Scan for the cell matching the given text and deliver its [X, Y] coordinate at center. 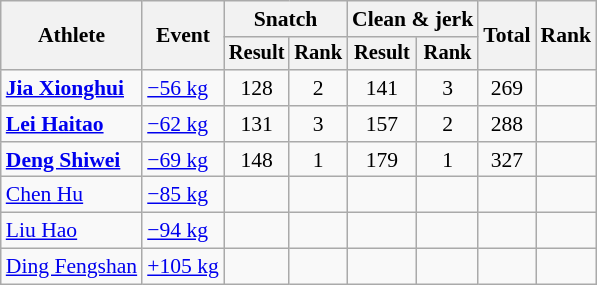
128 [257, 88]
Snatch [286, 19]
148 [257, 160]
Deng Shiwei [72, 160]
141 [382, 88]
−62 kg [183, 124]
327 [506, 160]
+105 kg [183, 267]
−85 kg [183, 195]
Event [183, 36]
−56 kg [183, 88]
Jia Xionghui [72, 88]
Total [506, 36]
288 [506, 124]
Lei Haitao [72, 124]
157 [382, 124]
−69 kg [183, 160]
269 [506, 88]
Liu Hao [72, 231]
Clean & jerk [412, 19]
−94 kg [183, 231]
131 [257, 124]
179 [382, 160]
Chen Hu [72, 195]
Ding Fengshan [72, 267]
Athlete [72, 36]
